Scan for the cell matching the given text and deliver its (X, Y) coordinate at center. 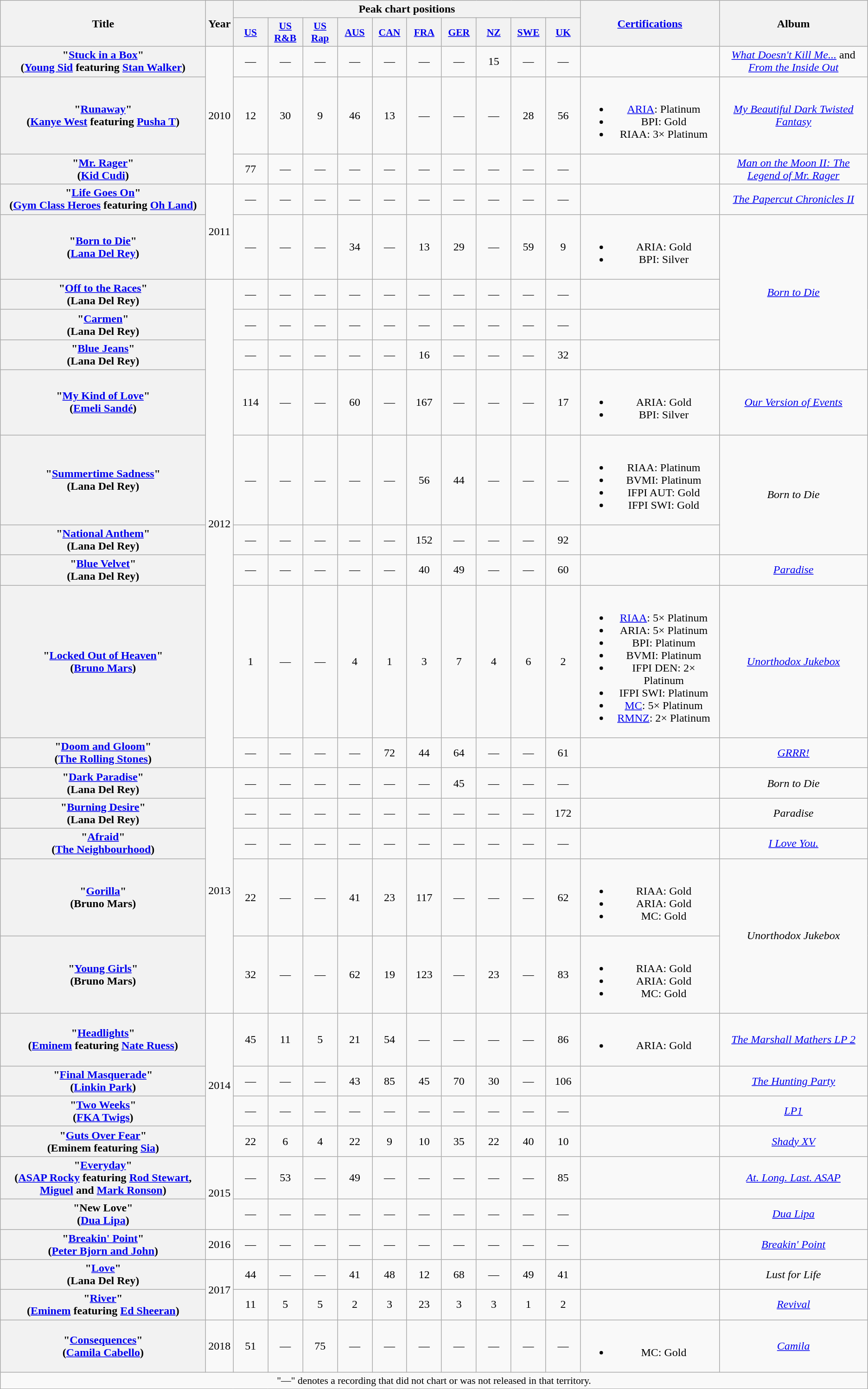
The Papercut Chronicles II (793, 199)
"Dark Paradise"(Lana Del Rey) (103, 783)
"Runaway"(Kanye West featuring Pusha T) (103, 115)
68 (459, 1274)
Dua Lipa (793, 1214)
77 (250, 169)
92 (563, 540)
RIAA: 5× PlatinumARIA: 5× PlatinumBPI: PlatinumBVMI: PlatinumIFPI DEN: 2× PlatinumIFPI SWI: PlatinumMC: 5× PlatinumRMNZ: 2× Platinum (650, 661)
Shady XV (793, 1141)
"Breakin' Point"(Peter Bjorn and John) (103, 1244)
"Blue Jeans"(Lana Del Rey) (103, 354)
167 (424, 402)
"Love"(Lana Del Rey) (103, 1274)
UK (563, 32)
USR&B (286, 32)
64 (459, 753)
2015 (220, 1193)
35 (459, 1141)
29 (459, 247)
152 (424, 540)
Our Version of Events (793, 402)
123 (424, 975)
61 (563, 753)
86 (563, 1040)
75 (320, 1346)
"Headlights"(Eminem featuring Nate Ruess) (103, 1040)
2011 (220, 232)
"Off to the Races"(Lana Del Rey) (103, 294)
106 (563, 1081)
2014 (220, 1085)
"Two Weeks"(FKA Twigs) (103, 1111)
"Life Goes On"(Gym Class Heroes featuring Oh Land) (103, 199)
7 (459, 661)
16 (424, 354)
I Love You. (793, 843)
RIAA: PlatinumBVMI: PlatinumIFPI AUT: GoldIFPI SWI: Gold (650, 480)
The Hunting Party (793, 1081)
"River"(Eminem featuring Ed Sheeran) (103, 1305)
Album (793, 23)
"Burning Desire"(Lana Del Rey) (103, 813)
34 (355, 247)
28 (529, 115)
LP1 (793, 1111)
What Doesn't Kill Me... and From the Inside Out (793, 61)
114 (250, 402)
"Doom and Gloom"(The Rolling Stones) (103, 753)
2012 (220, 524)
"New Love"(Dua Lipa) (103, 1214)
"—" denotes a recording that did not chart or was not released in that territory. (434, 1381)
The Marshall Mathers LP 2 (793, 1040)
Year (220, 23)
Lust for Life (793, 1274)
Man on the Moon II: The Legend of Mr. Rager (793, 169)
"Locked Out of Heaven"(Bruno Mars) (103, 661)
FRA (424, 32)
72 (389, 753)
"Summertime Sadness"(Lana Del Rey) (103, 480)
2017 (220, 1290)
54 (389, 1040)
Title (103, 23)
AUS (355, 32)
2013 (220, 890)
At. Long. Last. ASAP (793, 1178)
"National Anthem"(Lana Del Rey) (103, 540)
"My Kind of Love"(Emeli Sandé) (103, 402)
"Afraid"(The Neighbourhood) (103, 843)
USRap (320, 32)
"Guts Over Fear"(Eminem featuring Sia) (103, 1141)
"Blue Velvet"(Lana Del Rey) (103, 570)
"Consequences" (Camila Cabello) (103, 1346)
2010 (220, 115)
GRRR! (793, 753)
"Mr. Rager"(Kid Cudi) (103, 169)
GER (459, 32)
17 (563, 402)
46 (355, 115)
ARIA: Gold (650, 1040)
53 (286, 1178)
"Gorilla"(Bruno Mars) (103, 897)
172 (563, 813)
CAN (389, 32)
"Everyday"(ASAP Rocky featuring Rod Stewart, Miguel and Mark Ronson) (103, 1178)
"Final Masquerade"(Linkin Park) (103, 1081)
Peak chart positions (407, 9)
Certifications (650, 23)
ARIA: PlatinumBPI: GoldRIAA: 3× Platinum (650, 115)
21 (355, 1040)
My Beautiful Dark Twisted Fantasy (793, 115)
"Young Girls"(Bruno Mars) (103, 975)
"Born to Die"(Lana Del Rey) (103, 247)
Revival (793, 1305)
70 (459, 1081)
43 (355, 1081)
51 (250, 1346)
2018 (220, 1346)
83 (563, 975)
Camila (793, 1346)
"Carmen"(Lana Del Rey) (103, 325)
48 (389, 1274)
2016 (220, 1244)
MC: Gold (650, 1346)
SWE (529, 32)
NZ (493, 32)
15 (493, 61)
US (250, 32)
59 (529, 247)
"Stuck in a Box"(Young Sid featuring Stan Walker) (103, 61)
117 (424, 897)
Breakin' Point (793, 1244)
19 (389, 975)
